Output the (x, y) coordinate of the center of the cell containing the given text.  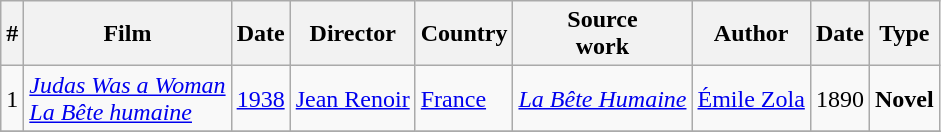
France (464, 98)
Judas Was a WomanLa Bête humaine (128, 98)
1 (12, 98)
1938 (260, 98)
Jean Renoir (352, 98)
Film (128, 34)
# (12, 34)
Type (904, 34)
Émile Zola (751, 98)
Author (751, 34)
1890 (840, 98)
La Bête Humaine (602, 98)
Country (464, 34)
Novel (904, 98)
Sourcework (602, 34)
Director (352, 34)
